Pinpoint the cell where the given text exists, returning its [x, y] midpoint coordinate. 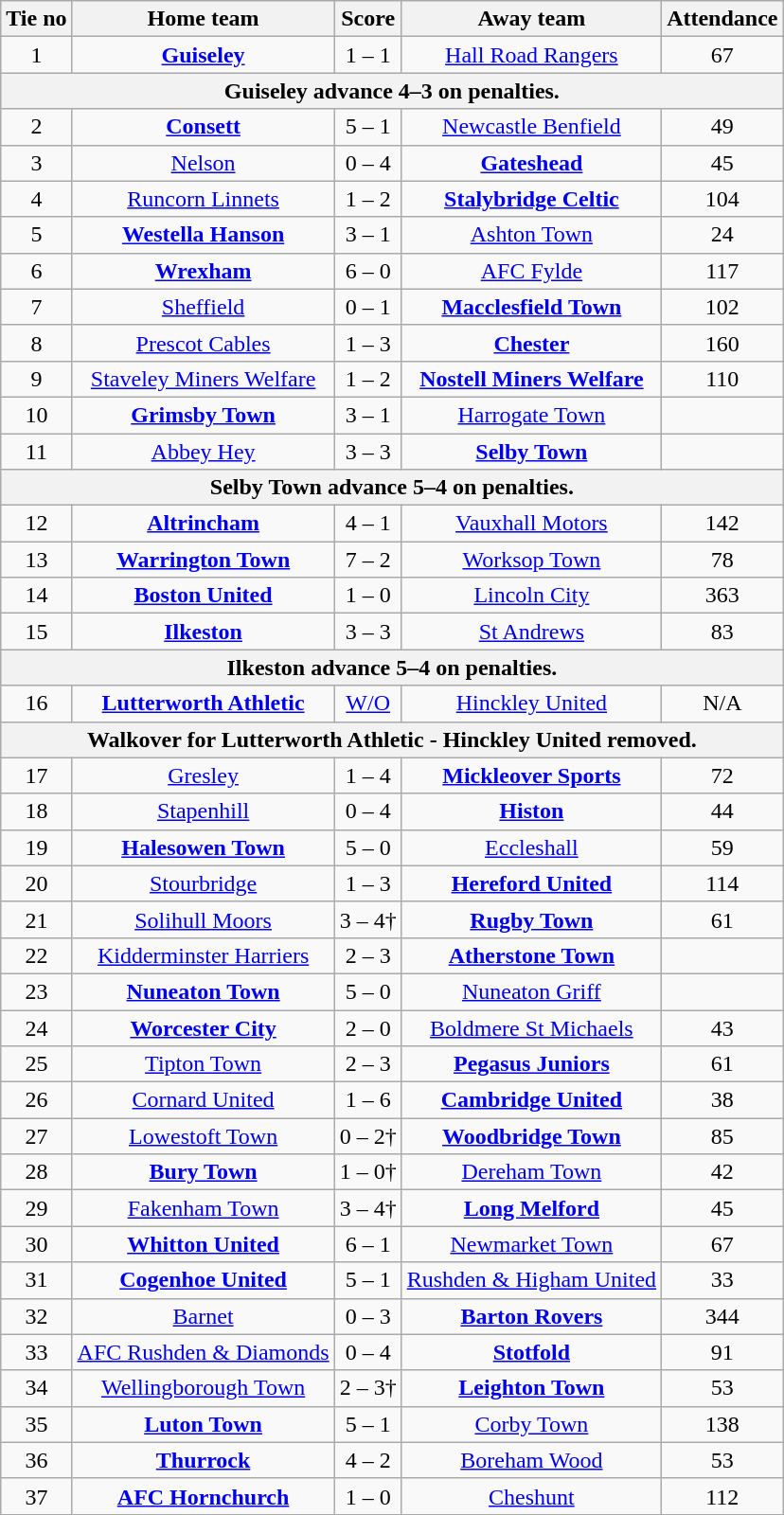
Worksop Town [531, 560]
Solihull Moors [203, 919]
85 [722, 1136]
16 [36, 704]
36 [36, 1460]
Vauxhall Motors [531, 524]
0 – 1 [367, 307]
Boreham Wood [531, 1460]
7 [36, 307]
Abbey Hey [203, 452]
Barnet [203, 1316]
91 [722, 1352]
10 [36, 415]
Thurrock [203, 1460]
Newcastle Benfield [531, 127]
11 [36, 452]
12 [36, 524]
0 – 2† [367, 1136]
Rushden & Higham United [531, 1280]
1 – 1 [367, 55]
38 [722, 1100]
5 [36, 235]
AFC Fylde [531, 271]
Selby Town advance 5–4 on penalties. [392, 488]
Ilkeston advance 5–4 on penalties. [392, 668]
Tipton Town [203, 1064]
Nuneaton Town [203, 991]
Wrexham [203, 271]
Attendance [722, 19]
4 [36, 199]
25 [36, 1064]
160 [722, 343]
112 [722, 1496]
15 [36, 632]
Ilkeston [203, 632]
Sheffield [203, 307]
Lutterworth Athletic [203, 704]
St Andrews [531, 632]
Score [367, 19]
44 [722, 811]
363 [722, 596]
Guiseley advance 4–3 on penalties. [392, 91]
3 [36, 163]
30 [36, 1244]
34 [36, 1388]
0 – 3 [367, 1316]
110 [722, 379]
35 [36, 1424]
Newmarket Town [531, 1244]
Altrincham [203, 524]
7 – 2 [367, 560]
43 [722, 1027]
72 [722, 775]
Boston United [203, 596]
1 [36, 55]
Leighton Town [531, 1388]
Rugby Town [531, 919]
1 – 4 [367, 775]
Wellingborough Town [203, 1388]
Corby Town [531, 1424]
37 [36, 1496]
42 [722, 1172]
Atherstone Town [531, 955]
Woodbridge Town [531, 1136]
Consett [203, 127]
Hall Road Rangers [531, 55]
Gateshead [531, 163]
20 [36, 883]
Cambridge United [531, 1100]
Histon [531, 811]
Prescot Cables [203, 343]
14 [36, 596]
1 – 6 [367, 1100]
Stapenhill [203, 811]
Stotfold [531, 1352]
117 [722, 271]
18 [36, 811]
49 [722, 127]
28 [36, 1172]
Grimsby Town [203, 415]
Luton Town [203, 1424]
Kidderminster Harriers [203, 955]
2 – 3† [367, 1388]
Tie no [36, 19]
Cornard United [203, 1100]
Halesowen Town [203, 847]
13 [36, 560]
4 – 1 [367, 524]
102 [722, 307]
Worcester City [203, 1027]
Home team [203, 19]
78 [722, 560]
8 [36, 343]
Warrington Town [203, 560]
17 [36, 775]
Hinckley United [531, 704]
344 [722, 1316]
Lincoln City [531, 596]
Eccleshall [531, 847]
AFC Rushden & Diamonds [203, 1352]
Cogenhoe United [203, 1280]
83 [722, 632]
Nuneaton Griff [531, 991]
142 [722, 524]
Staveley Miners Welfare [203, 379]
Barton Rovers [531, 1316]
Macclesfield Town [531, 307]
138 [722, 1424]
Stourbridge [203, 883]
29 [36, 1208]
104 [722, 199]
Guiseley [203, 55]
Lowestoft Town [203, 1136]
31 [36, 1280]
N/A [722, 704]
21 [36, 919]
6 [36, 271]
27 [36, 1136]
2 – 0 [367, 1027]
Selby Town [531, 452]
6 – 1 [367, 1244]
Bury Town [203, 1172]
Harrogate Town [531, 415]
Ashton Town [531, 235]
Nostell Miners Welfare [531, 379]
Mickleover Sports [531, 775]
22 [36, 955]
2 [36, 127]
32 [36, 1316]
19 [36, 847]
AFC Hornchurch [203, 1496]
Hereford United [531, 883]
1 – 0† [367, 1172]
4 – 2 [367, 1460]
26 [36, 1100]
59 [722, 847]
W/O [367, 704]
6 – 0 [367, 271]
Away team [531, 19]
Chester [531, 343]
9 [36, 379]
Stalybridge Celtic [531, 199]
Nelson [203, 163]
Westella Hanson [203, 235]
Dereham Town [531, 1172]
Whitton United [203, 1244]
Walkover for Lutterworth Athletic - Hinckley United removed. [392, 740]
Cheshunt [531, 1496]
Gresley [203, 775]
114 [722, 883]
Pegasus Juniors [531, 1064]
Fakenham Town [203, 1208]
Runcorn Linnets [203, 199]
Long Melford [531, 1208]
Boldmere St Michaels [531, 1027]
23 [36, 991]
